Determine the (X, Y) coordinate at the center of the cell enclosing the given text.  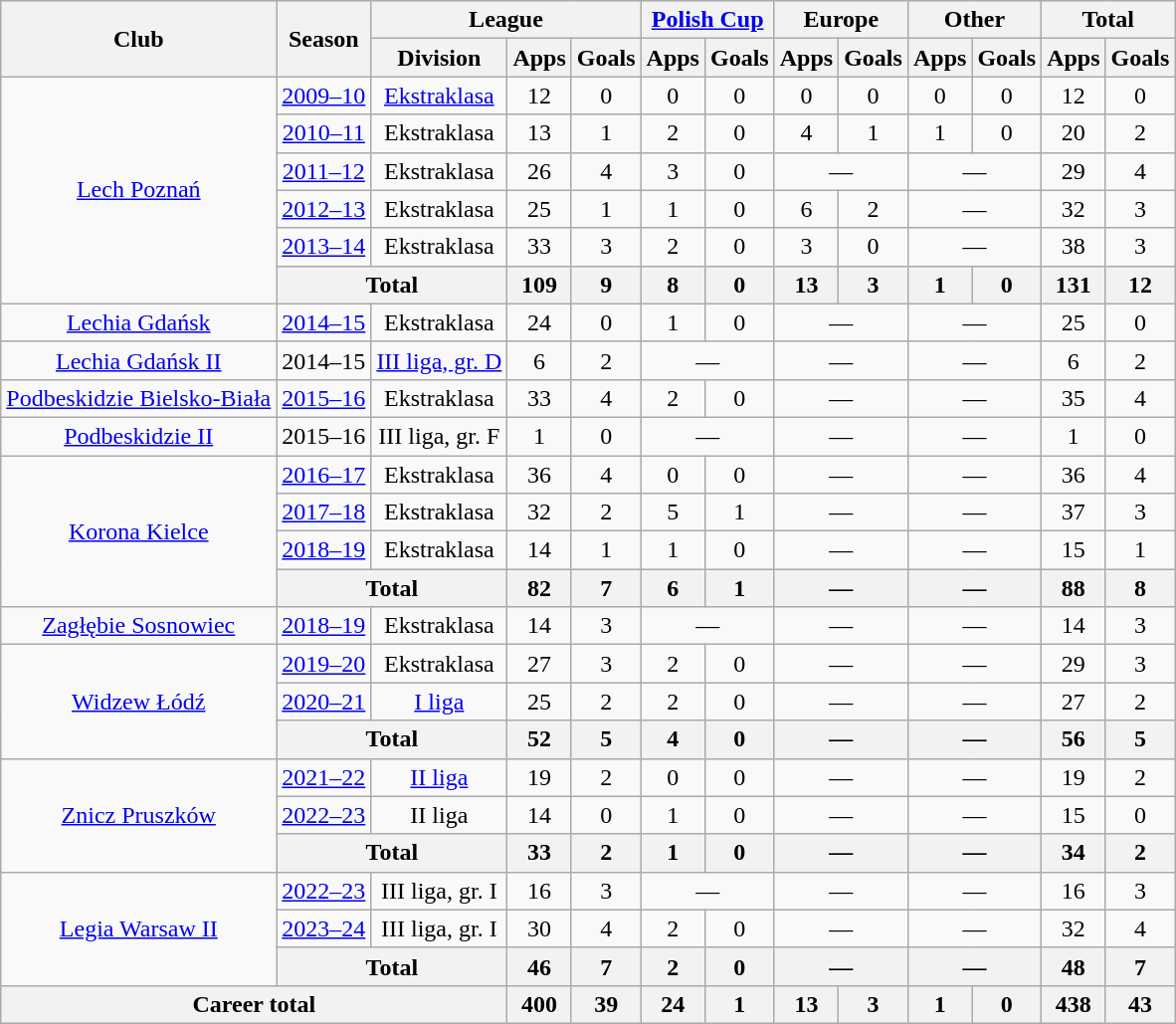
88 (1074, 588)
82 (539, 588)
400 (539, 1004)
2013–14 (324, 247)
Lechia Gdańsk (139, 322)
2017–18 (324, 512)
2016–17 (324, 475)
56 (1074, 739)
III liga, gr. F (440, 436)
131 (1074, 285)
Korona Kielce (139, 531)
34 (1074, 853)
48 (1074, 966)
I liga (440, 702)
30 (539, 928)
2023–24 (324, 928)
Lech Poznań (139, 190)
Widzew Łódź (139, 702)
Zagłębie Sosnowiec (139, 626)
Club (139, 39)
43 (1140, 1004)
39 (606, 1004)
Legia Warsaw II (139, 928)
Season (324, 39)
III liga, gr. D (440, 360)
2010–11 (324, 133)
35 (1074, 398)
Europe (841, 20)
2021–22 (324, 777)
Career total (255, 1004)
Podbeskidzie Bielsko-Biała (139, 398)
109 (539, 285)
Division (440, 58)
37 (1074, 512)
438 (1074, 1004)
20 (1074, 133)
2020–21 (324, 702)
46 (539, 966)
9 (606, 285)
52 (539, 739)
Znicz Pruszków (139, 815)
38 (1074, 247)
2012–13 (324, 209)
Polish Cup (707, 20)
26 (539, 171)
Lechia Gdańsk II (139, 360)
Podbeskidzie II (139, 436)
2009–10 (324, 96)
League (505, 20)
2019–20 (324, 664)
Other (974, 20)
2011–12 (324, 171)
